Identify which cell holds the provided text, then report its (x, y) central coordinate. 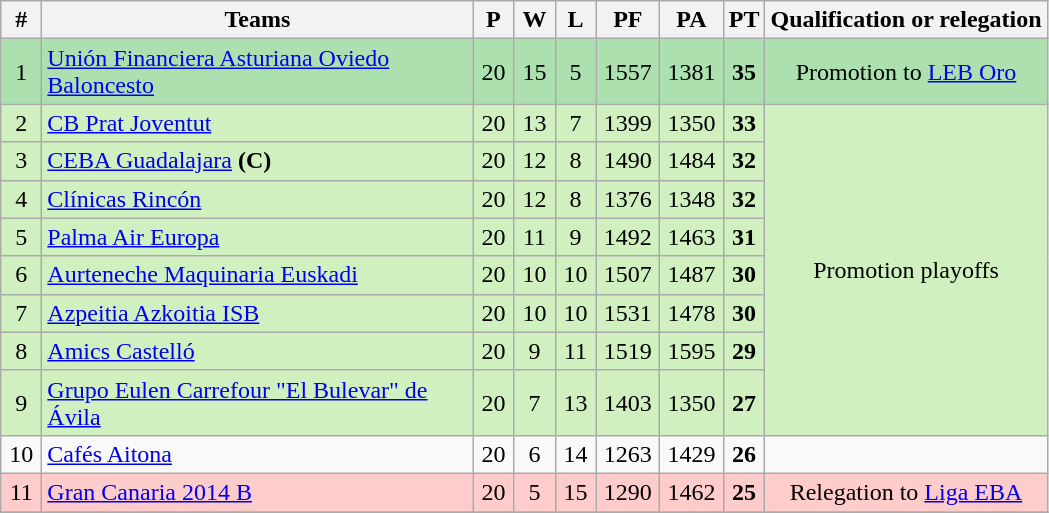
26 (744, 454)
1263 (628, 454)
3 (22, 161)
14 (576, 454)
1348 (692, 199)
2 (22, 123)
Amics Castelló (258, 351)
1484 (692, 161)
Cafés Aitona (258, 454)
1462 (692, 492)
1478 (692, 313)
33 (744, 123)
1381 (692, 72)
1492 (628, 237)
Palma Air Europa (258, 237)
1403 (628, 402)
1 (22, 72)
Promotion playoffs (906, 270)
Grupo Eulen Carrefour "El Bulevar" de Ávila (258, 402)
PT (744, 20)
1429 (692, 454)
35 (744, 72)
CB Prat Joventut (258, 123)
PF (628, 20)
1290 (628, 492)
Promotion to LEB Oro (906, 72)
W (534, 20)
4 (22, 199)
Gran Canaria 2014 B (258, 492)
P (494, 20)
1376 (628, 199)
25 (744, 492)
Unión Financiera Asturiana Oviedo Baloncesto (258, 72)
1507 (628, 275)
Aurteneche Maquinaria Euskadi (258, 275)
Teams (258, 20)
27 (744, 402)
1595 (692, 351)
1557 (628, 72)
1531 (628, 313)
1399 (628, 123)
1487 (692, 275)
1519 (628, 351)
Relegation to Liga EBA (906, 492)
# (22, 20)
PA (692, 20)
31 (744, 237)
1463 (692, 237)
Clínicas Rincón (258, 199)
1490 (628, 161)
CEBA Guadalajara (C) (258, 161)
Qualification or relegation (906, 20)
Azpeitia Azkoitia ISB (258, 313)
29 (744, 351)
L (576, 20)
